Capture the cell that displays the provided text and extract its [x, y] central coordinate. 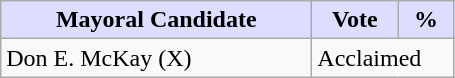
Vote [355, 20]
Acclaimed [383, 58]
Mayoral Candidate [156, 20]
% [426, 20]
Don E. McKay (X) [156, 58]
